Find where the given text appears and provide that cell's center as (x, y) coordinate. 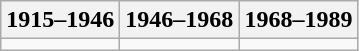
1915–1946 (60, 20)
1946–1968 (180, 20)
1968–1989 (298, 20)
